Find where the given text appears and provide that cell's center as [x, y] coordinate. 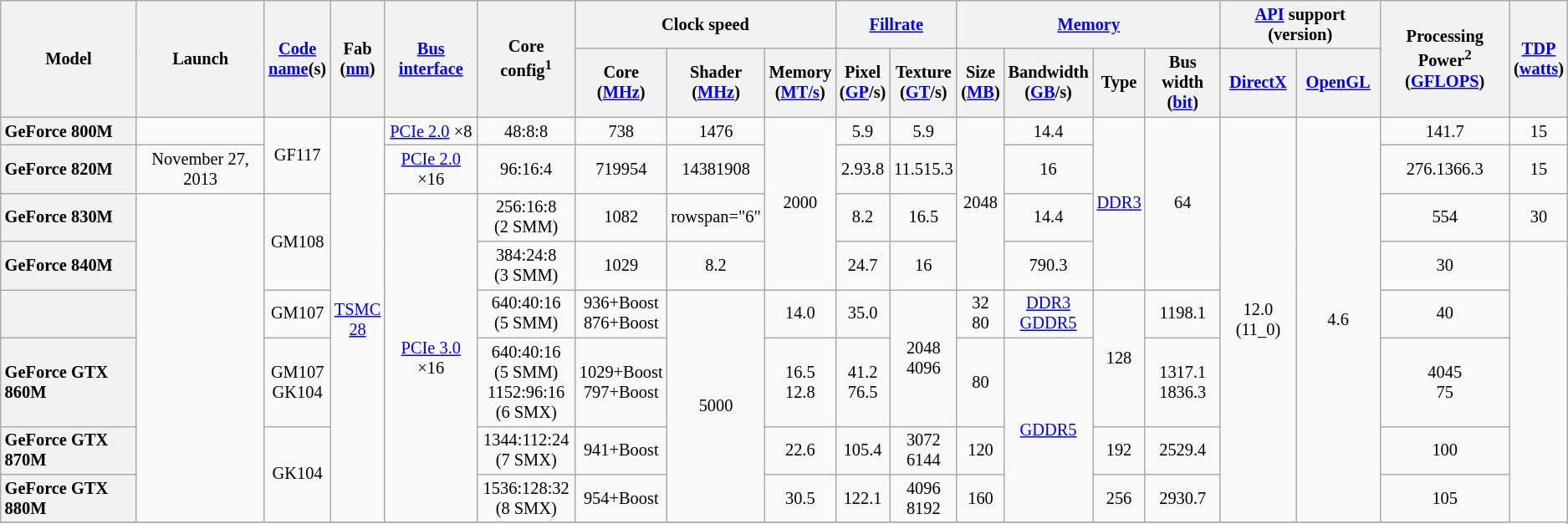
936+Boost876+Boost [621, 313]
DirectX [1258, 83]
API support (version) [1300, 24]
Type [1119, 83]
16.512.8 [800, 382]
120 [980, 450]
1476 [716, 131]
Bus width(bit) [1182, 83]
GF117 [298, 155]
1344:112:24(7 SMX) [526, 450]
GeForce GTX 880M [69, 498]
GM107GK104 [298, 382]
256:16:8(2 SMM) [526, 217]
96:16:4 [526, 169]
35.0 [863, 313]
12.0(11_0) [1258, 319]
GeForce 840M [69, 266]
941+Boost [621, 450]
1317.11836.3 [1182, 382]
14.0 [800, 313]
22.6 [800, 450]
DDR3 [1119, 204]
404575 [1445, 382]
Fab(nm) [358, 59]
Core config1 [526, 59]
790.3 [1049, 266]
PCIe 2.0 ×16 [431, 169]
GeForce GTX 860M [69, 382]
64 [1182, 204]
1082 [621, 217]
TSMC28 [358, 319]
40 [1445, 313]
Codename(s) [298, 59]
Pixel(GP/s) [863, 83]
141.7 [1445, 131]
GeForce 800M [69, 131]
Model [69, 59]
48:8:8 [526, 131]
192 [1119, 450]
TDP(watts) [1539, 59]
41.276.5 [863, 382]
GeForce 820M [69, 169]
OpenGL [1338, 83]
5000 [716, 406]
14381908 [716, 169]
122.1 [863, 498]
1198.1 [1182, 313]
105 [1445, 498]
16.5 [923, 217]
100 [1445, 450]
640:40:16(5 SMM)1152:96:16(6 SMX) [526, 382]
256 [1119, 498]
160 [980, 498]
GDDR5 [1049, 430]
PCIe 2.0 ×8 [431, 131]
Size(MB) [980, 83]
Processing Power2(GFLOPS) [1445, 59]
1029+Boost797+Boost [621, 382]
Bandwidth(GB/s) [1049, 83]
954+Boost [621, 498]
738 [621, 131]
GeForce GTX 870M [69, 450]
2.93.8 [863, 169]
Clock speed [706, 24]
80 [980, 382]
128 [1119, 358]
1536:128:32(8 SMX) [526, 498]
40968192 [923, 498]
Core(MHz) [621, 83]
Memory(MT/s) [800, 83]
GK104 [298, 475]
Launch [201, 59]
Shader(MHz) [716, 83]
11.515.3 [923, 169]
2529.4 [1182, 450]
4.6 [1338, 319]
640:40:16(5 SMM) [526, 313]
276.1366.3 [1445, 169]
2000 [800, 204]
30726144 [923, 450]
GeForce 830M [69, 217]
105.4 [863, 450]
20484096 [923, 358]
1029 [621, 266]
Memory [1089, 24]
24.7 [863, 266]
30.5 [800, 498]
GM108 [298, 241]
2930.7 [1182, 498]
Fillrate [896, 24]
719954 [621, 169]
3280 [980, 313]
Texture(GT/s) [923, 83]
rowspan="6" [716, 217]
November 27, 2013 [201, 169]
DDR3GDDR5 [1049, 313]
2048 [980, 204]
PCIe 3.0 ×16 [431, 358]
384:24:8(3 SMM) [526, 266]
Businterface [431, 59]
554 [1445, 217]
GM107 [298, 313]
